Return [X, Y] of the center of cell containing provided text 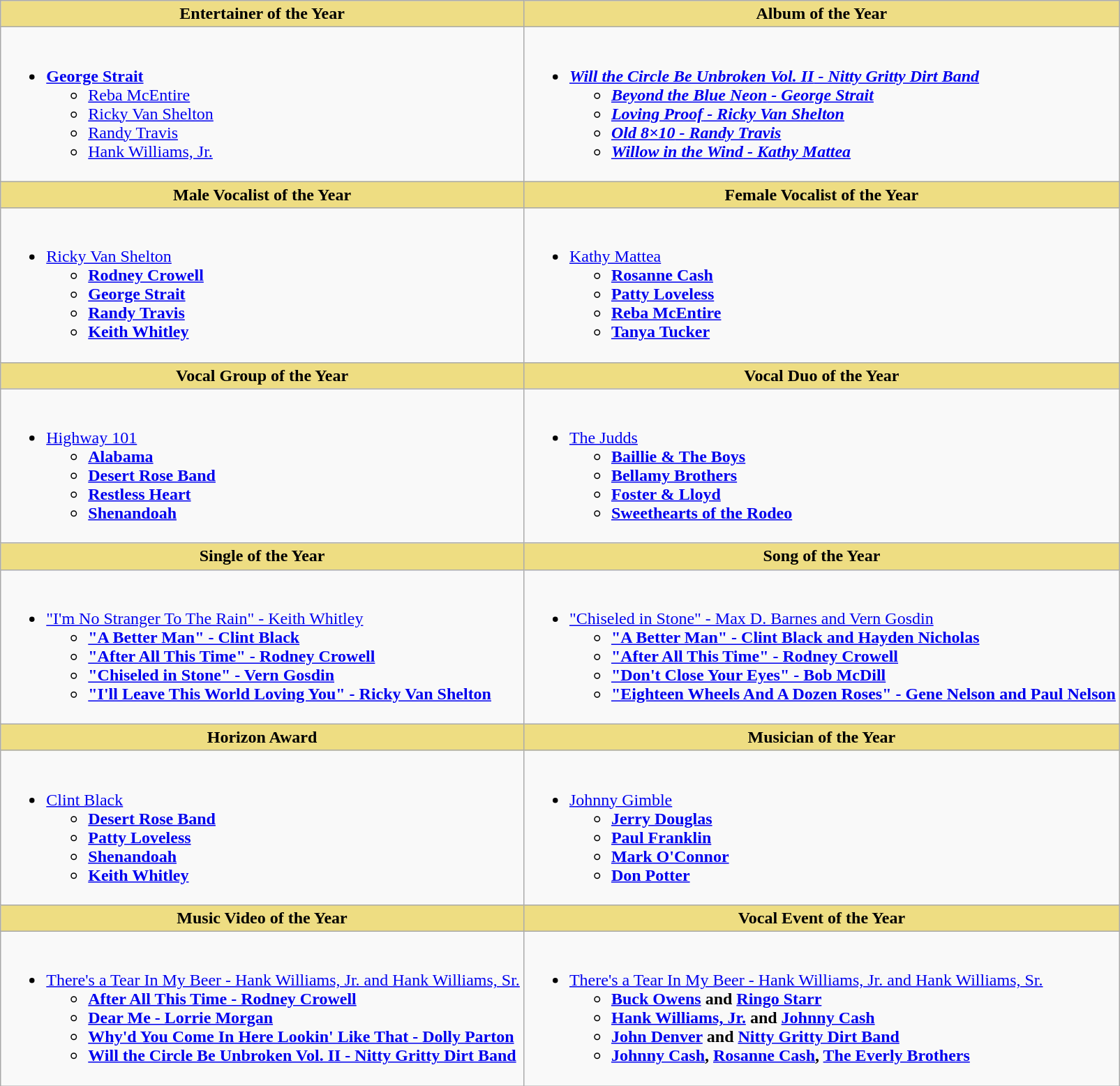
Horizon Award [262, 737]
Highway 101AlabamaDesert Rose BandRestless HeartShenandoah [262, 466]
The JuddsBaillie & The BoysBellamy BrothersFoster & LloydSweethearts of the Rodeo [821, 466]
Clint BlackDesert Rose BandPatty LovelessShenandoahKeith Whitley [262, 828]
Entertainer of the Year [262, 14]
Vocal Event of the Year [821, 918]
Music Video of the Year [262, 918]
Vocal Duo of the Year [821, 375]
Male Vocalist of the Year [262, 195]
Female Vocalist of the Year [821, 195]
Musician of the Year [821, 737]
Album of the Year [821, 14]
Vocal Group of the Year [262, 375]
Ricky Van SheltonRodney CrowellGeorge StraitRandy TravisKeith Whitley [262, 285]
Song of the Year [821, 556]
Kathy MatteaRosanne CashPatty LovelessReba McEntireTanya Tucker [821, 285]
Johnny GimbleJerry DouglasPaul FranklinMark O'ConnorDon Potter [821, 828]
Single of the Year [262, 556]
George StraitReba McEntireRicky Van SheltonRandy TravisHank Williams, Jr. [262, 105]
